Search for the cell housing the specified text and yield its (x, y) center coordinate. 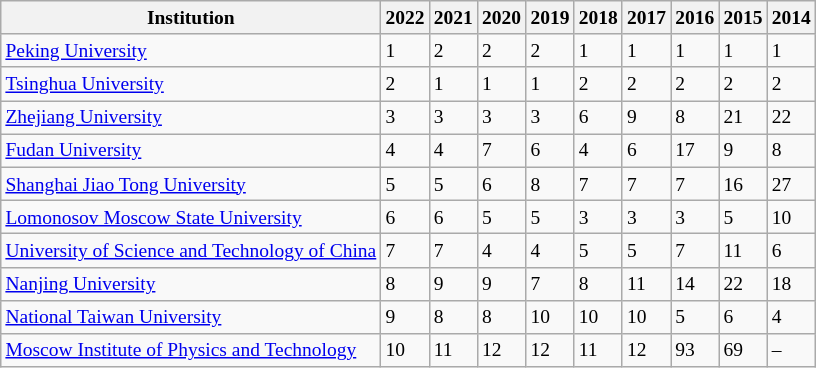
2022 (405, 18)
2014 (791, 18)
14 (695, 284)
16 (743, 184)
17 (695, 150)
Lomonosov Moscow State University (191, 216)
2017 (646, 18)
27 (791, 184)
2020 (501, 18)
Shanghai Jiao Tong University (191, 184)
– (791, 350)
Tsinghua University (191, 84)
93 (695, 350)
18 (791, 284)
2019 (550, 18)
69 (743, 350)
University of Science and Technology of China (191, 250)
2015 (743, 18)
Fudan University (191, 150)
2018 (598, 18)
Peking University (191, 50)
2016 (695, 18)
National Taiwan University (191, 316)
Institution (191, 18)
Nanjing University (191, 284)
21 (743, 118)
2021 (453, 18)
Moscow Institute of Physics and Technology (191, 350)
Zhejiang University (191, 118)
